Extract the [X, Y] coordinate from the center of the cell holding the provided text.  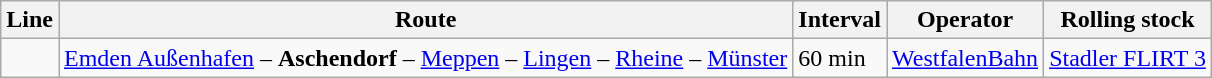
Operator [966, 20]
WestfalenBahn [966, 58]
Stadler FLIRT 3 [1128, 58]
Line [30, 20]
Rolling stock [1128, 20]
60 min [840, 58]
Interval [840, 20]
Emden Außenhafen – Aschendorf – Meppen – Lingen – Rheine – Münster [425, 58]
Route [425, 20]
